Locate the cell with the specified text and output its (x, y) center coordinate. 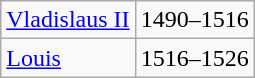
Louis (68, 58)
Vladislaus II (68, 20)
1516–1526 (194, 58)
1490–1516 (194, 20)
